Capture the cell that displays the provided text and extract its (X, Y) central coordinate. 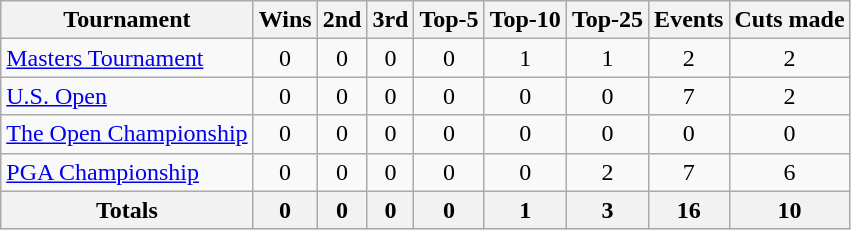
3rd (390, 20)
U.S. Open (127, 96)
Top-25 (607, 20)
Top-10 (525, 20)
10 (790, 210)
3 (607, 210)
2nd (342, 20)
PGA Championship (127, 172)
Cuts made (790, 20)
Totals (127, 210)
Tournament (127, 20)
Wins (285, 20)
Top-5 (449, 20)
The Open Championship (127, 134)
6 (790, 172)
16 (689, 210)
Masters Tournament (127, 58)
Events (689, 20)
